Pinpoint the cell where the given text exists, returning its [X, Y] midpoint coordinate. 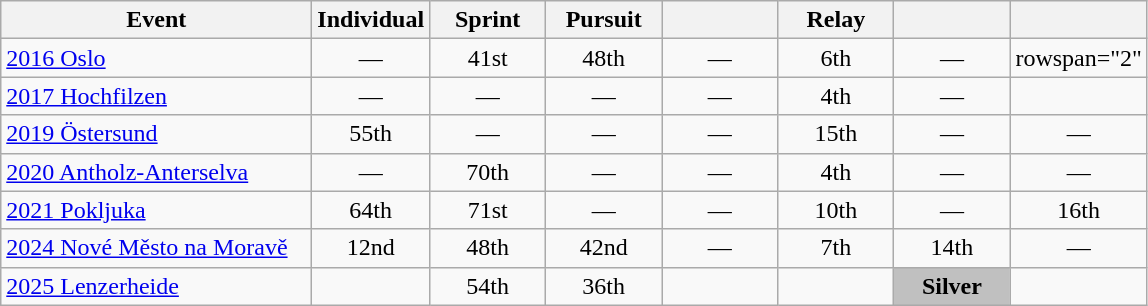
2021 Pokljuka [156, 210]
2020 Antholz-Anterselva [156, 172]
41st [488, 58]
Relay [836, 20]
2019 Östersund [156, 134]
36th [604, 286]
Individual [371, 20]
64th [371, 210]
2017 Hochfilzen [156, 96]
42nd [604, 248]
Pursuit [604, 20]
7th [836, 248]
Event [156, 20]
Silver [952, 286]
6th [836, 58]
14th [952, 248]
71st [488, 210]
12nd [371, 248]
2024 Nové Město na Moravě [156, 248]
70th [488, 172]
54th [488, 286]
2025 Lenzerheide [156, 286]
15th [836, 134]
2016 Oslo [156, 58]
10th [836, 210]
16th [1079, 210]
55th [371, 134]
rowspan="2" [1079, 58]
Sprint [488, 20]
